Detect which cell encompasses the target text, then output its (X, Y) center coordinate. 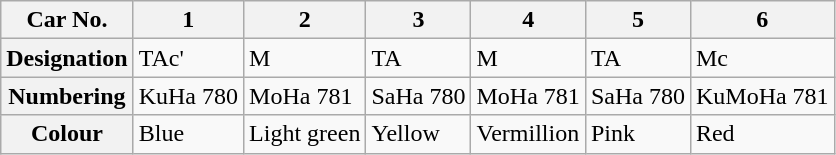
Vermillion (528, 134)
Light green (305, 134)
Colour (67, 134)
1 (188, 20)
2 (305, 20)
3 (418, 20)
5 (638, 20)
4 (528, 20)
Designation (67, 58)
Car No. (67, 20)
KuMoHa 781 (762, 96)
KuHa 780 (188, 96)
6 (762, 20)
Blue (188, 134)
Red (762, 134)
Pink (638, 134)
TAc' (188, 58)
Yellow (418, 134)
Mc (762, 58)
Numbering (67, 96)
